From the cell containing the given text, extract its center point as (x, y) coordinate. 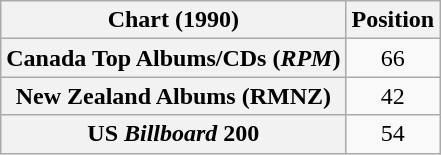
New Zealand Albums (RMNZ) (174, 96)
54 (393, 134)
US Billboard 200 (174, 134)
Canada Top Albums/CDs (RPM) (174, 58)
42 (393, 96)
Position (393, 20)
66 (393, 58)
Chart (1990) (174, 20)
